Scan for the cell matching the given text and deliver its [x, y] coordinate at center. 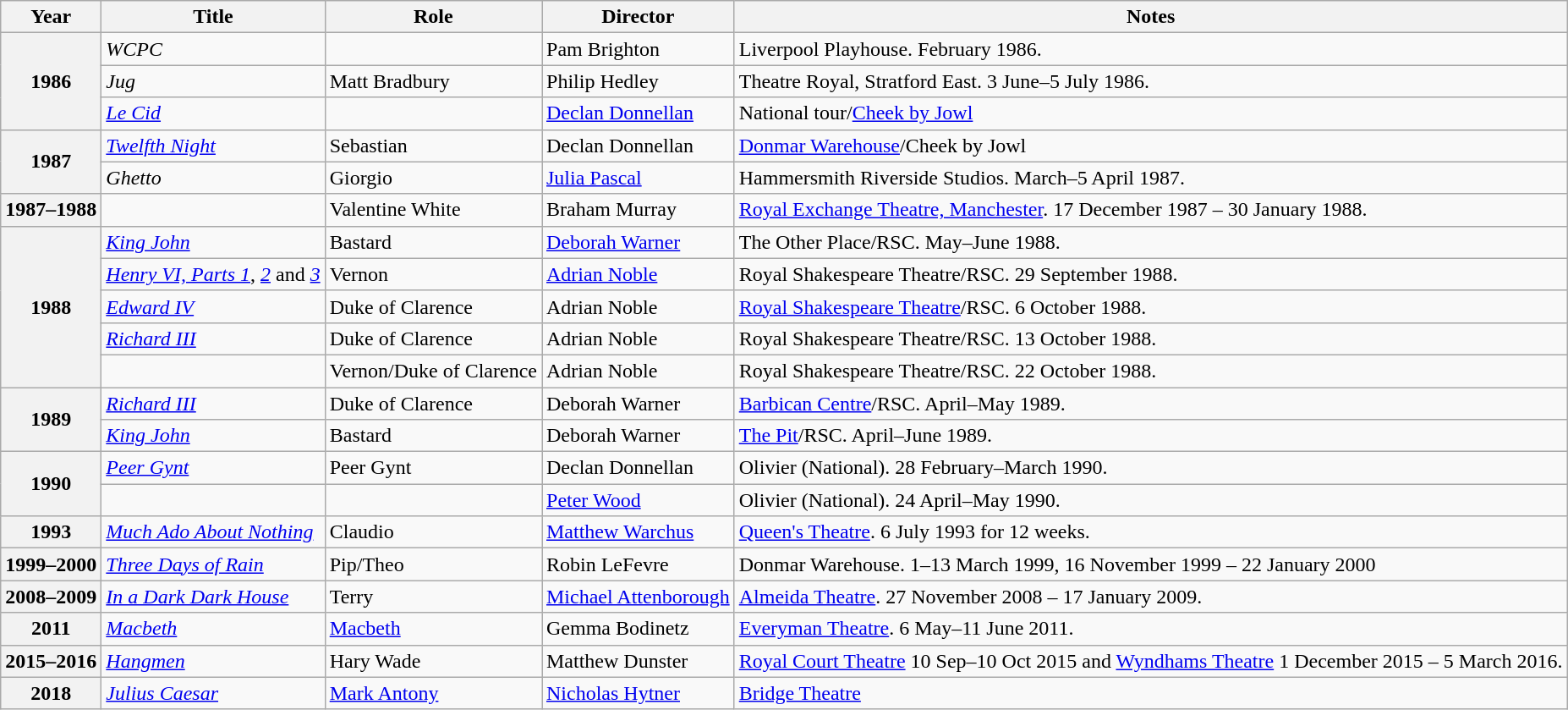
Matt Bradbury [433, 81]
Pam Brighton [638, 49]
1999–2000 [51, 564]
Much Ado About Nothing [213, 532]
Title [213, 17]
Year [51, 17]
Hary Wade [433, 661]
2015–2016 [51, 661]
Notes [1150, 17]
Royal Court Theatre 10 Sep–10 Oct 2015 and Wyndhams Theatre 1 December 2015 – 5 March 2016. [1150, 661]
Vernon [433, 274]
Matthew Warchus [638, 532]
Royal Shakespeare Theatre/RSC. 13 October 1988. [1150, 338]
Peter Wood [638, 500]
Gemma Bodinetz [638, 629]
Barbican Centre/RSC. April–May 1989. [1150, 404]
Twelfth Night [213, 146]
Sebastian [433, 146]
Julia Pascal [638, 178]
Hammersmith Riverside Studios. March–5 April 1987. [1150, 178]
2018 [51, 693]
Valentine White [433, 210]
Matthew Dunster [638, 661]
National tour/Cheek by Jowl [1150, 113]
Three Days of Rain [213, 564]
1987–1988 [51, 210]
Terry [433, 597]
Jug [213, 81]
1989 [51, 420]
Claudio [433, 532]
Pip/Theo [433, 564]
1993 [51, 532]
Edward IV [213, 306]
2008–2009 [51, 597]
Vernon/Duke of Clarence [433, 371]
1988 [51, 306]
1990 [51, 484]
Hangmen [213, 661]
Royal Shakespeare Theatre/RSC. 29 September 1988. [1150, 274]
Braham Murray [638, 210]
Donmar Warehouse. 1–13 March 1999, 16 November 1999 – 22 January 2000 [1150, 564]
Ghetto [213, 178]
Philip Hedley [638, 81]
Olivier (National). 24 April–May 1990. [1150, 500]
Liverpool Playhouse. February 1986. [1150, 49]
Queen's Theatre. 6 July 1993 for 12 weeks. [1150, 532]
Royal Shakespeare Theatre/RSC. 6 October 1988. [1150, 306]
Director [638, 17]
Michael Attenborough [638, 597]
Nicholas Hytner [638, 693]
Giorgio [433, 178]
Royal Exchange Theatre, Manchester. 17 December 1987 – 30 January 1988. [1150, 210]
The Other Place/RSC. May–June 1988. [1150, 242]
Almeida Theatre. 27 November 2008 – 17 January 2009. [1150, 597]
The Pit/RSC. April–June 1989. [1150, 436]
Henry VI, Parts 1, 2 and 3 [213, 274]
Julius Caesar [213, 693]
WCPC [213, 49]
2011 [51, 629]
Bridge Theatre [1150, 693]
Everyman Theatre. 6 May–11 June 2011. [1150, 629]
1986 [51, 81]
Donmar Warehouse/Cheek by Jowl [1150, 146]
Olivier (National). 28 February–March 1990. [1150, 468]
1987 [51, 162]
Robin LeFevre [638, 564]
Theatre Royal, Stratford East. 3 June–5 July 1986. [1150, 81]
Mark Antony [433, 693]
In a Dark Dark House [213, 597]
Role [433, 17]
Royal Shakespeare Theatre/RSC. 22 October 1988. [1150, 371]
Le Cid [213, 113]
